Output the (x, y) coordinate of the center of the cell containing the given text.  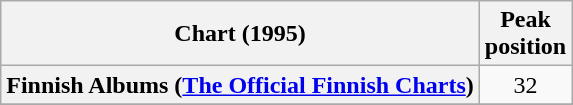
Finnish Albums (The Official Finnish Charts) (240, 85)
32 (525, 85)
Chart (1995) (240, 34)
Peakposition (525, 34)
